Provide the [X, Y] coordinate of the cell's center where the given text is located.  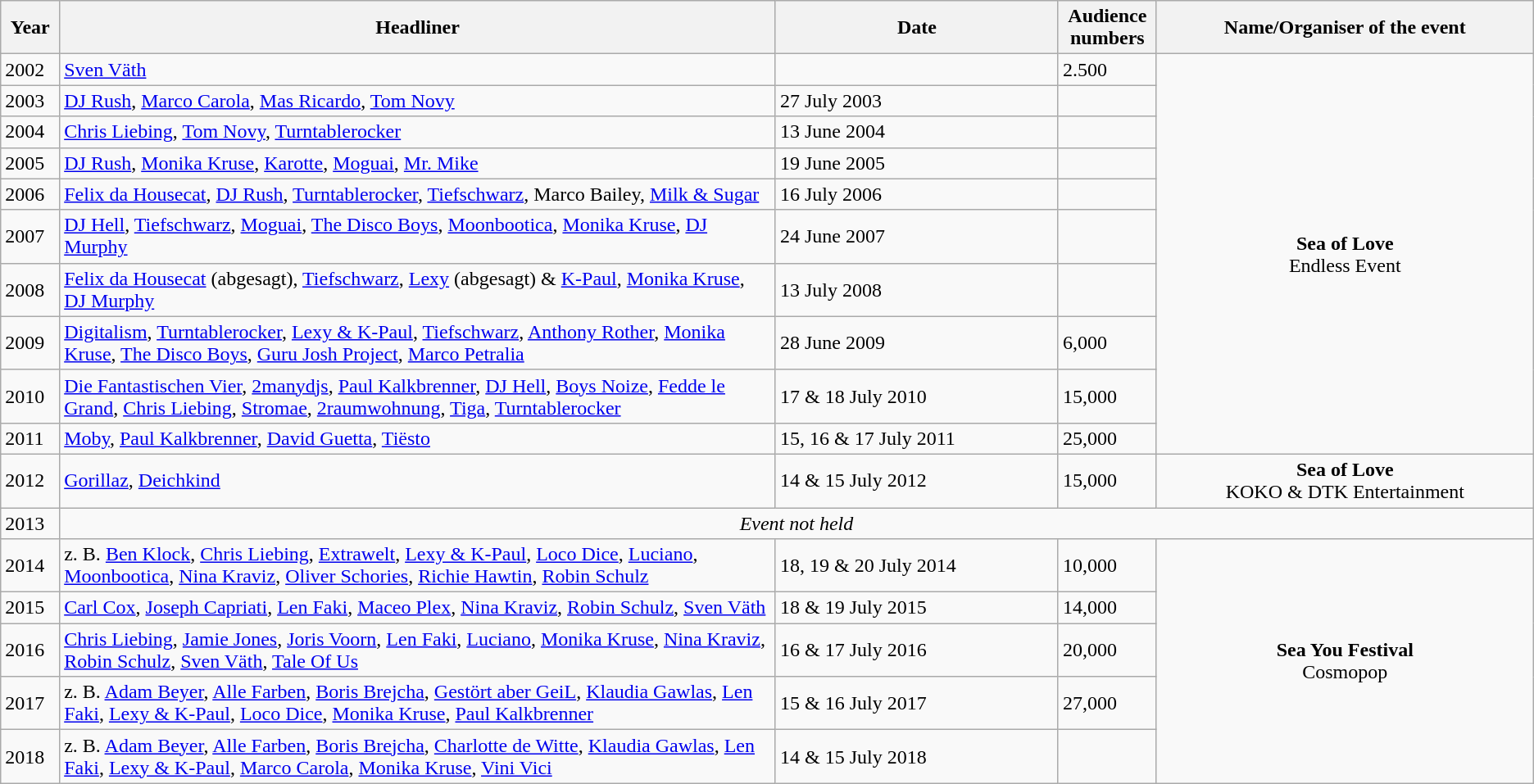
Name/Organiser of the event [1345, 28]
10,000 [1107, 565]
13 July 2008 [916, 290]
15, 16 & 17 July 2011 [916, 438]
19 June 2005 [916, 163]
16 & 17 July 2016 [916, 650]
Date [916, 28]
Event not held [796, 523]
2004 [30, 132]
2012 [30, 480]
Moby, Paul Kalkbrenner, David Guetta, Tiësto [418, 438]
2013 [30, 523]
24 June 2007 [916, 236]
z. B. Adam Beyer, Alle Farben, Boris Brejcha, Gestört aber GeiL, Klaudia Gawlas, Len Faki, Lexy & K-Paul, Loco Dice, Monika Kruse, Paul Kalkbrenner [418, 703]
2006 [30, 194]
2008 [30, 290]
DJ Rush, Monika Kruse, Karotte, Moguai, Mr. Mike [418, 163]
Audience numbers [1107, 28]
28 June 2009 [916, 342]
2009 [30, 342]
15 & 16 July 2017 [916, 703]
Sea of LoveKOKO & DTK Entertainment [1345, 480]
2018 [30, 757]
Digitalism, Turntablerocker, Lexy & K-Paul, Tiefschwarz, Anthony Rother, Monika Kruse, The Disco Boys, Guru Josh Project, Marco Petralia [418, 342]
z. B. Ben Klock, Chris Liebing, Extrawelt, Lexy & K-Paul, Loco Dice, Luciano, Moonbootica, Nina Kraviz, Oliver Schories, Richie Hawtin, Robin Schulz [418, 565]
18, 19 & 20 July 2014 [916, 565]
2014 [30, 565]
2003 [30, 101]
Die Fantastischen Vier, 2manydjs, Paul Kalkbrenner, DJ Hell, Boys Noize, Fedde le Grand, Chris Liebing, Stromae, 2raumwohnung, Tiga, Turntablerocker [418, 397]
27,000 [1107, 703]
DJ Rush, Marco Carola, Mas Ricardo, Tom Novy [418, 101]
Sea You FestivalCosmopop [1345, 661]
2015 [30, 608]
2002 [30, 70]
2005 [30, 163]
2016 [30, 650]
DJ Hell, Tiefschwarz, Moguai, The Disco Boys, Moonbootica, Monika Kruse, DJ Murphy [418, 236]
Headliner [418, 28]
z. B. Adam Beyer, Alle Farben, Boris Brejcha, Charlotte de Witte, Klaudia Gawlas, Len Faki, Lexy & K-Paul, Marco Carola, Monika Kruse, Vini Vici [418, 757]
14 & 15 July 2012 [916, 480]
Carl Cox, Joseph Capriati, Len Faki, Maceo Plex, Nina Kraviz, Robin Schulz, Sven Väth [418, 608]
Felix da Housecat, DJ Rush, Turntablerocker, Tiefschwarz, Marco Bailey, Milk & Sugar [418, 194]
2010 [30, 397]
Year [30, 28]
25,000 [1107, 438]
2007 [30, 236]
Felix da Housecat (abgesagt), Tiefschwarz, Lexy (abgesagt) & K-Paul, Monika Kruse, DJ Murphy [418, 290]
14 & 15 July 2018 [916, 757]
2011 [30, 438]
Chris Liebing, Jamie Jones, Joris Voorn, Len Faki, Luciano, Monika Kruse, Nina Kraviz, Robin Schulz, Sven Väth, Tale Of Us [418, 650]
6,000 [1107, 342]
14,000 [1107, 608]
Gorillaz, Deichkind [418, 480]
27 July 2003 [916, 101]
18 & 19 July 2015 [916, 608]
Chris Liebing, Tom Novy, Turntablerocker [418, 132]
16 July 2006 [916, 194]
20,000 [1107, 650]
Sven Väth [418, 70]
2017 [30, 703]
17 & 18 July 2010 [916, 397]
2.500 [1107, 70]
13 June 2004 [916, 132]
Sea of LoveEndless Event [1345, 254]
